Determine the [X, Y] coordinate at the center of the cell enclosing the given text.  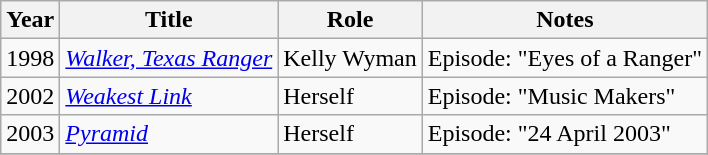
Weakest Link [169, 96]
Walker, Texas Ranger [169, 58]
1998 [30, 58]
2003 [30, 134]
Notes [564, 20]
Pyramid [169, 134]
2002 [30, 96]
Kelly Wyman [350, 58]
Episode: "Eyes of a Ranger" [564, 58]
Title [169, 20]
Episode: "24 April 2003" [564, 134]
Role [350, 20]
Episode: "Music Makers" [564, 96]
Year [30, 20]
